Locate the cell with the specified text and output its [x, y] center coordinate. 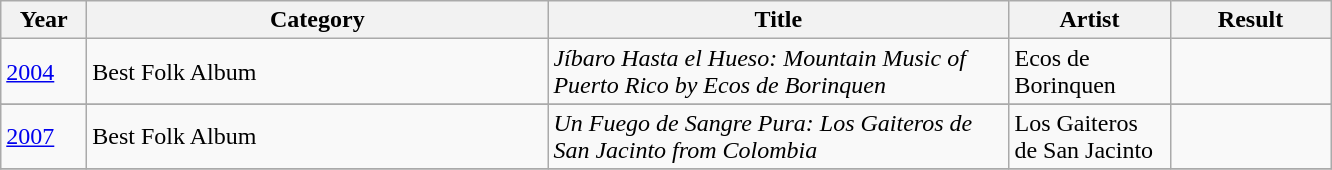
Los Gaiteros de San Jacinto [1090, 136]
Jíbaro Hasta el Hueso: Mountain Music of Puerto Rico by Ecos de Borinquen [778, 72]
2004 [44, 72]
Un Fuego de Sangre Pura: Los Gaiteros de San Jacinto from Colombia [778, 136]
Year [44, 20]
Title [778, 20]
2007 [44, 136]
Category [318, 20]
Ecos de Borinquen [1090, 72]
Result [1250, 20]
Artist [1090, 20]
